Detect which cell encompasses the target text, then output its (x, y) center coordinate. 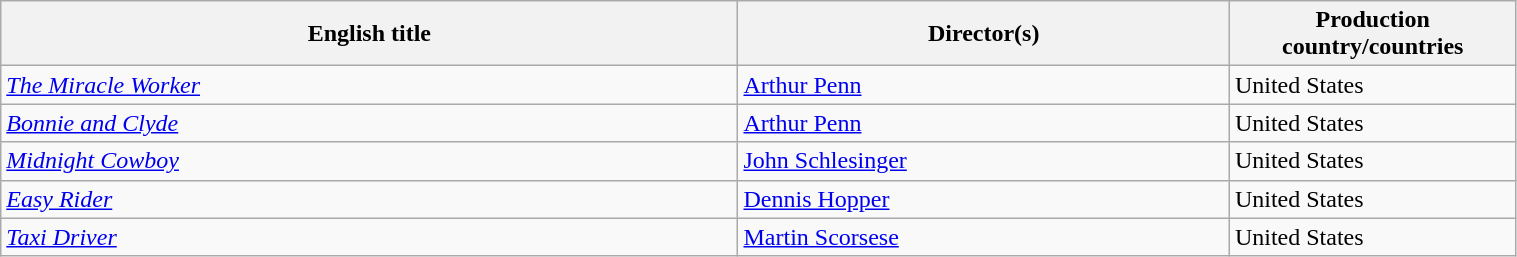
Taxi Driver (370, 237)
John Schlesinger (984, 161)
Director(s) (984, 34)
Easy Rider (370, 199)
Production country/countries (1372, 34)
The Miracle Worker (370, 85)
Midnight Cowboy (370, 161)
Martin Scorsese (984, 237)
Dennis Hopper (984, 199)
Bonnie and Clyde (370, 123)
English title (370, 34)
